Return (X, Y) of the center of cell containing provided text 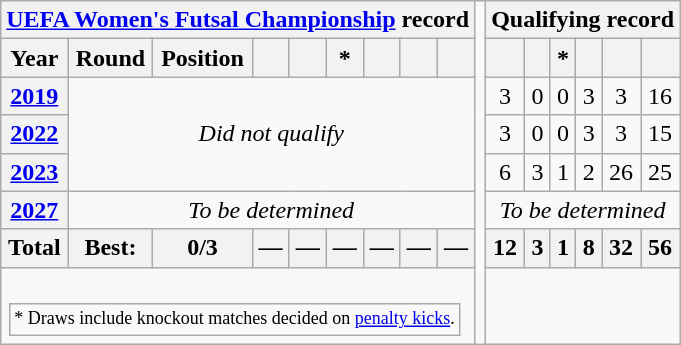
Best: (110, 248)
8 (589, 248)
Year (34, 58)
6 (506, 172)
Total (34, 248)
56 (660, 248)
2019 (34, 96)
Qualifying record (583, 20)
Did not qualify (272, 134)
0/3 (202, 248)
32 (622, 248)
Position (202, 58)
26 (622, 172)
2 (589, 172)
15 (660, 134)
UEFA Women's Futsal Championship record (238, 20)
Round (110, 58)
12 (506, 248)
25 (660, 172)
2027 (34, 210)
2022 (34, 134)
16 (660, 96)
2023 (34, 172)
